Locate the cell with the specified text and output its [x, y] center coordinate. 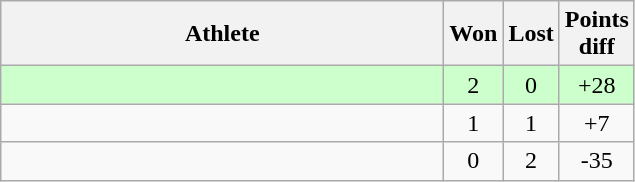
+7 [596, 123]
-35 [596, 161]
Lost [531, 34]
Athlete [222, 34]
Pointsdiff [596, 34]
+28 [596, 85]
Won [474, 34]
